Pinpoint the cell where the given text exists, returning its [x, y] midpoint coordinate. 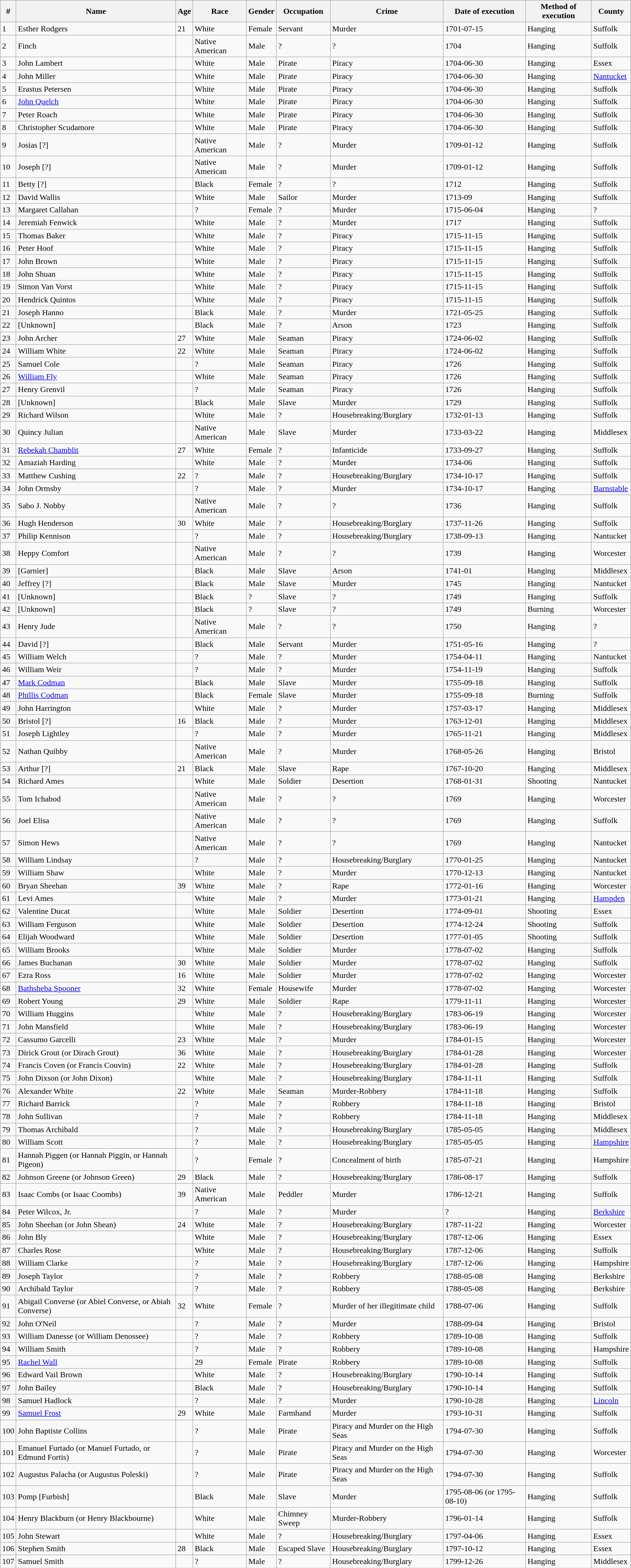
1741-01 [484, 571]
1745 [484, 583]
1733-03-22 [484, 433]
John Quelch [96, 102]
50 [8, 721]
Abigail Converse (or Abiel Converse, or Abiah Converse) [96, 1306]
1767-10-20 [484, 768]
91 [8, 1306]
Escaped Slave [303, 1548]
88 [8, 1263]
John Lambert [96, 63]
4 [8, 76]
John Archer [96, 338]
William Huggins [96, 1014]
5 [8, 89]
Barnstable [611, 488]
1763-12-01 [484, 721]
Sabo J. Nobby [96, 506]
60 [8, 885]
Joseph Taylor [96, 1276]
John Bly [96, 1237]
William Ferguson [96, 924]
81 [8, 1159]
1 [8, 29]
Samuel Frost [96, 1413]
1717 [484, 223]
1701-07-15 [484, 29]
1773-01-21 [484, 899]
1757-03-17 [484, 708]
Method of execution [558, 11]
89 [8, 1276]
3 [8, 63]
1790-10-28 [484, 1400]
62 [8, 911]
John Stewart [96, 1536]
75 [8, 1078]
1785-07-21 [484, 1159]
34 [8, 488]
Pomp [Furbish] [96, 1497]
1797-04-06 [484, 1536]
54 [8, 781]
1770-12-13 [484, 873]
105 [8, 1536]
Jeremiah Fenwick [96, 223]
1784-01-15 [484, 1039]
William Weir [96, 670]
17 [8, 261]
John Brown [96, 261]
49 [8, 708]
1787-11-22 [484, 1225]
John Sheehan (or John Shean) [96, 1225]
2 [8, 46]
1754-04-11 [484, 657]
John Mansfield [96, 1027]
David Wallis [96, 197]
35 [8, 506]
# [8, 11]
John O'Neil [96, 1324]
97 [8, 1388]
Joseph Hanno [96, 312]
64 [8, 937]
85 [8, 1225]
40 [8, 583]
Henry Jude [96, 626]
William White [96, 351]
John Ormsby [96, 488]
Hannah Piggen (or Hannah Piggin, or Hannah Pigeon) [96, 1159]
8 [8, 127]
William Lindsay [96, 860]
Esther Rodgers [96, 29]
95 [8, 1362]
Dirick Grout (or Dirach Grout) [96, 1052]
55 [8, 799]
Francis Coven (or Francis Couvin) [96, 1065]
Samuel Smith [96, 1561]
107 [8, 1561]
Hampden [611, 899]
1729 [484, 402]
David [?] [96, 644]
11 [8, 184]
26 [8, 376]
48 [8, 695]
Date of execution [484, 11]
Occupation [303, 11]
1768-01-31 [484, 781]
106 [8, 1548]
99 [8, 1413]
96 [8, 1375]
Race [220, 11]
Nathan Quibby [96, 751]
46 [8, 670]
Crime [387, 11]
73 [8, 1052]
13 [8, 210]
Amaziah Harding [96, 463]
John Dixson (or John Dixon) [96, 1078]
1765-11-21 [484, 734]
1774-12-24 [484, 924]
102 [8, 1474]
103 [8, 1497]
Josias [?] [96, 145]
Joseph Lightley [96, 734]
Margaret Callahan [96, 210]
79 [8, 1129]
67 [8, 975]
[Garnier] [96, 571]
12 [8, 197]
33 [8, 476]
Heppy Comfort [96, 553]
100 [8, 1430]
98 [8, 1400]
7 [8, 115]
83 [8, 1195]
71 [8, 1027]
John Baptiste Collins [96, 1430]
Richard Ames [96, 781]
William Scott [96, 1142]
1738-09-13 [484, 536]
William Smith [96, 1349]
101 [8, 1453]
44 [8, 644]
1799-12-26 [484, 1561]
1786-08-17 [484, 1177]
19 [8, 287]
Emanuel Furtado (or Manuel Furtado, or Edmund Fortis) [96, 1453]
Levi Ames [96, 899]
Charles Rose [96, 1250]
Richard Barrick [96, 1104]
58 [8, 860]
Henry Blackburn (or Henry Blackbourne) [96, 1518]
70 [8, 1014]
Erastus Petersen [96, 89]
66 [8, 963]
74 [8, 1065]
Quincy Julian [96, 433]
43 [8, 626]
James Buchanan [96, 963]
Valentine Ducat [96, 911]
Cassumo Garcelli [96, 1039]
Christopher Scudamore [96, 127]
42 [8, 609]
Simon Van Vorst [96, 287]
Rachel Wall [96, 1362]
1777-01-05 [484, 937]
82 [8, 1177]
Hugh Henderson [96, 523]
William Fly [96, 376]
William Clarke [96, 1263]
Isaac Combs (or Isaac Coombs) [96, 1195]
Phillis Codman [96, 695]
1713-09 [484, 197]
86 [8, 1237]
William Brooks [96, 950]
Gender [261, 11]
William Danesse (or William Denossee) [96, 1336]
1704 [484, 46]
1723 [484, 325]
1786-12-21 [484, 1195]
1732-01-13 [484, 415]
1774-09-01 [484, 911]
Housewife [303, 988]
Robert Young [96, 1001]
1788-09-04 [484, 1324]
Bathsheba Spooner [96, 988]
Richard Wilson [96, 415]
Thomas Archibald [96, 1129]
1795-08-06 (or 1795-08-10) [484, 1497]
Finch [96, 46]
52 [8, 751]
Joseph [?] [96, 167]
1737-11-26 [484, 523]
41 [8, 596]
Hendrick Quintos [96, 300]
Augustus Palacha (or Augustus Poleski) [96, 1474]
1772-01-16 [484, 885]
1715-06-04 [484, 210]
1779-11-11 [484, 1001]
Concealment of birth [387, 1159]
18 [8, 274]
Henry Grenvil [96, 389]
Chimney Sweep [303, 1518]
51 [8, 734]
Matthew Cushing [96, 476]
Peter Hoof [96, 248]
Samuel Cole [96, 364]
1751-05-16 [484, 644]
Peter Roach [96, 115]
William Shaw [96, 873]
1784-11-11 [484, 1078]
10 [8, 167]
Murder of her illegitimate child [387, 1306]
53 [8, 768]
93 [8, 1336]
Alexander White [96, 1091]
90 [8, 1289]
80 [8, 1142]
Philip Kennison [96, 536]
59 [8, 873]
9 [8, 145]
John Sullivan [96, 1117]
William Welch [96, 657]
Tom Ichabod [96, 799]
87 [8, 1250]
Rebekah Chamblit [96, 450]
1796-01-14 [484, 1518]
Joel Elisa [96, 820]
25 [8, 364]
Bryan Sheehan [96, 885]
65 [8, 950]
Ezra Ross [96, 975]
Bristol [?] [96, 721]
94 [8, 1349]
Betty [?] [96, 184]
Sailor [303, 197]
1734-06 [484, 463]
47 [8, 683]
Simon Hews [96, 843]
61 [8, 899]
Johnson Greene (or Johnson Green) [96, 1177]
John Miller [96, 76]
6 [8, 102]
Mark Codman [96, 683]
John Harrington [96, 708]
Name [96, 11]
Arthur [?] [96, 768]
56 [8, 820]
77 [8, 1104]
Edward Vail Brown [96, 1375]
37 [8, 536]
County [611, 11]
14 [8, 223]
76 [8, 1091]
31 [8, 450]
1797-10-12 [484, 1548]
1721-05-25 [484, 312]
Peter Wilcox, Jr. [96, 1212]
1768-05-26 [484, 751]
63 [8, 924]
1736 [484, 506]
1739 [484, 553]
15 [8, 236]
John Shuan [96, 274]
Jeffrey [?] [96, 583]
1750 [484, 626]
104 [8, 1518]
Lincoln [611, 1400]
1793-10-31 [484, 1413]
92 [8, 1324]
20 [8, 300]
57 [8, 843]
Stephen Smith [96, 1548]
1770-01-25 [484, 860]
72 [8, 1039]
Age [184, 11]
Peddler [303, 1195]
38 [8, 553]
1712 [484, 184]
Infanticide [387, 450]
69 [8, 1001]
1754-11-19 [484, 670]
Farmhand [303, 1413]
Thomas Baker [96, 236]
1788-07-06 [484, 1306]
68 [8, 988]
Archibald Taylor [96, 1289]
Samuel Hadlock [96, 1400]
Elijah Woodward [96, 937]
78 [8, 1117]
1733-09-27 [484, 450]
84 [8, 1212]
45 [8, 657]
John Bailey [96, 1388]
